Provide the [x, y] coordinate of the cell's center where the given text is located.  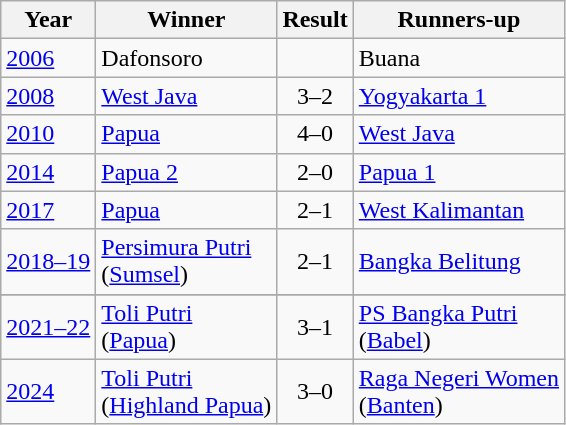
4–0 [315, 134]
3–2 [315, 96]
3–1 [315, 326]
Runners-up [458, 20]
2017 [48, 210]
Papua 1 [458, 172]
Year [48, 20]
Raga Negeri Women(Banten) [458, 392]
PS Bangka Putri(Babel) [458, 326]
Yogyakarta 1 [458, 96]
Result [315, 20]
2014 [48, 172]
2010 [48, 134]
2–0 [315, 172]
West Kalimantan [458, 210]
2018–19 [48, 262]
Bangka Belitung [458, 262]
Buana [458, 58]
Papua 2 [186, 172]
Toli Putri(Highland Papua) [186, 392]
3–0 [315, 392]
Persimura Putri(Sumsel) [186, 262]
Dafonsoro [186, 58]
2021–22 [48, 326]
2024 [48, 392]
2008 [48, 96]
Toli Putri(Papua) [186, 326]
2006 [48, 58]
Winner [186, 20]
